Identify which cell holds the provided text, then report its [X, Y] central coordinate. 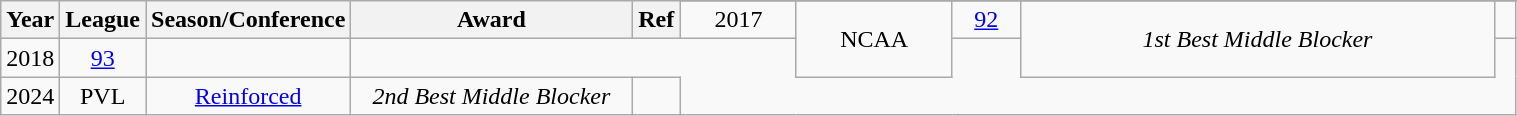
2017 [738, 20]
2nd Best Middle Blocker [492, 96]
NCAA [874, 39]
Reinforced [248, 96]
League [103, 20]
93 [103, 58]
Award [492, 20]
PVL [103, 96]
1st Best Middle Blocker [1258, 39]
Ref [656, 20]
92 [986, 20]
2024 [30, 96]
Season/Conference [248, 20]
2018 [30, 58]
Year [30, 20]
